Provide the [X, Y] coordinate of the cell's center where the given text is located.  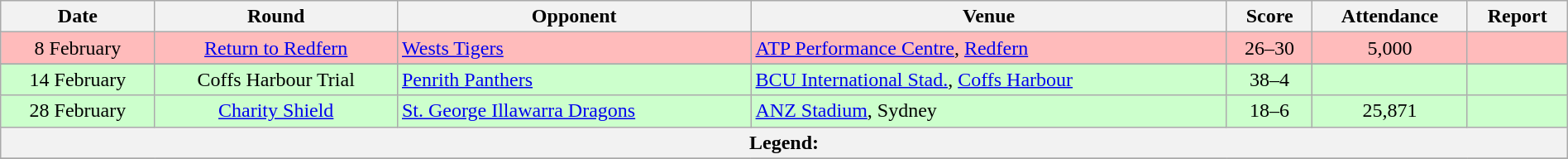
25,871 [1389, 111]
Wests Tigers [574, 48]
Score [1269, 17]
38–4 [1269, 79]
ANZ Stadium, Sydney [989, 111]
Venue [989, 17]
Report [1517, 17]
Date [78, 17]
Opponent [574, 17]
Charity Shield [276, 111]
Round [276, 17]
Coffs Harbour Trial [276, 79]
8 February [78, 48]
14 February [78, 79]
18–6 [1269, 111]
Legend: [784, 142]
Attendance [1389, 17]
28 February [78, 111]
Penrith Panthers [574, 79]
26–30 [1269, 48]
BCU International Stad., Coffs Harbour [989, 79]
St. George Illawarra Dragons [574, 111]
5,000 [1389, 48]
Return to Redfern [276, 48]
ATP Performance Centre, Redfern [989, 48]
